Pinpoint the cell where the given text exists, returning its (X, Y) midpoint coordinate. 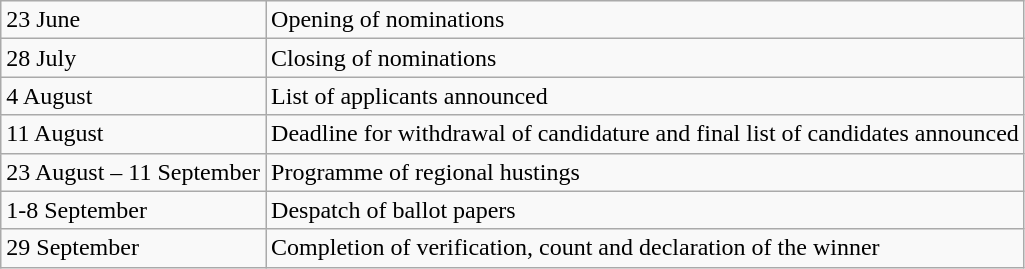
Programme of regional hustings (646, 172)
Despatch of ballot papers (646, 210)
23 August – 11 September (134, 172)
11 August (134, 134)
Deadline for withdrawal of candidature and final list of candidates announced (646, 134)
23 June (134, 20)
Completion of verification, count and declaration of the winner (646, 248)
Opening of nominations (646, 20)
4 August (134, 96)
29 September (134, 248)
Closing of nominations (646, 58)
28 July (134, 58)
1-8 September (134, 210)
List of applicants announced (646, 96)
